Determine the [x, y] coordinate at the center of the cell enclosing the given text.  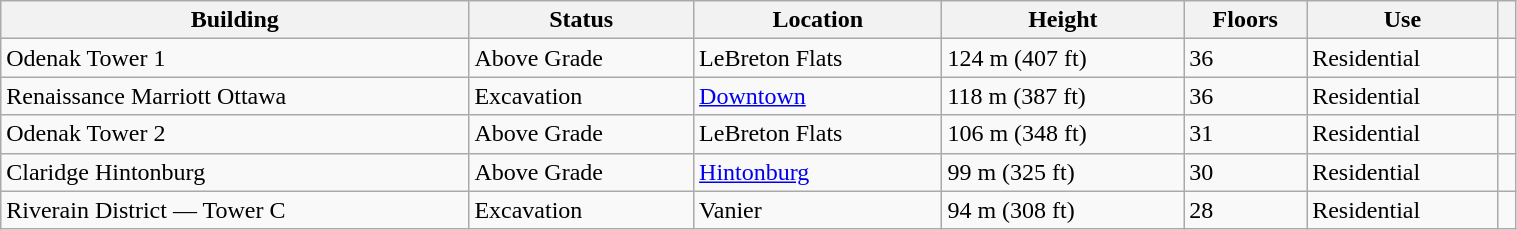
Renaissance Marriott Ottawa [235, 96]
Use [1402, 20]
Location [818, 20]
28 [1246, 210]
30 [1246, 172]
106 m (348 ft) [1063, 134]
Status [582, 20]
Riverain District — Tower C [235, 210]
Odenak Tower 2 [235, 134]
Hintonburg [818, 172]
Vanier [818, 210]
124 m (407 ft) [1063, 58]
99 m (325 ft) [1063, 172]
Downtown [818, 96]
Odenak Tower 1 [235, 58]
31 [1246, 134]
Claridge Hintonburg [235, 172]
118 m (387 ft) [1063, 96]
94 m (308 ft) [1063, 210]
Building [235, 20]
Height [1063, 20]
Floors [1246, 20]
